Search for the cell housing the specified text and yield its [X, Y] center coordinate. 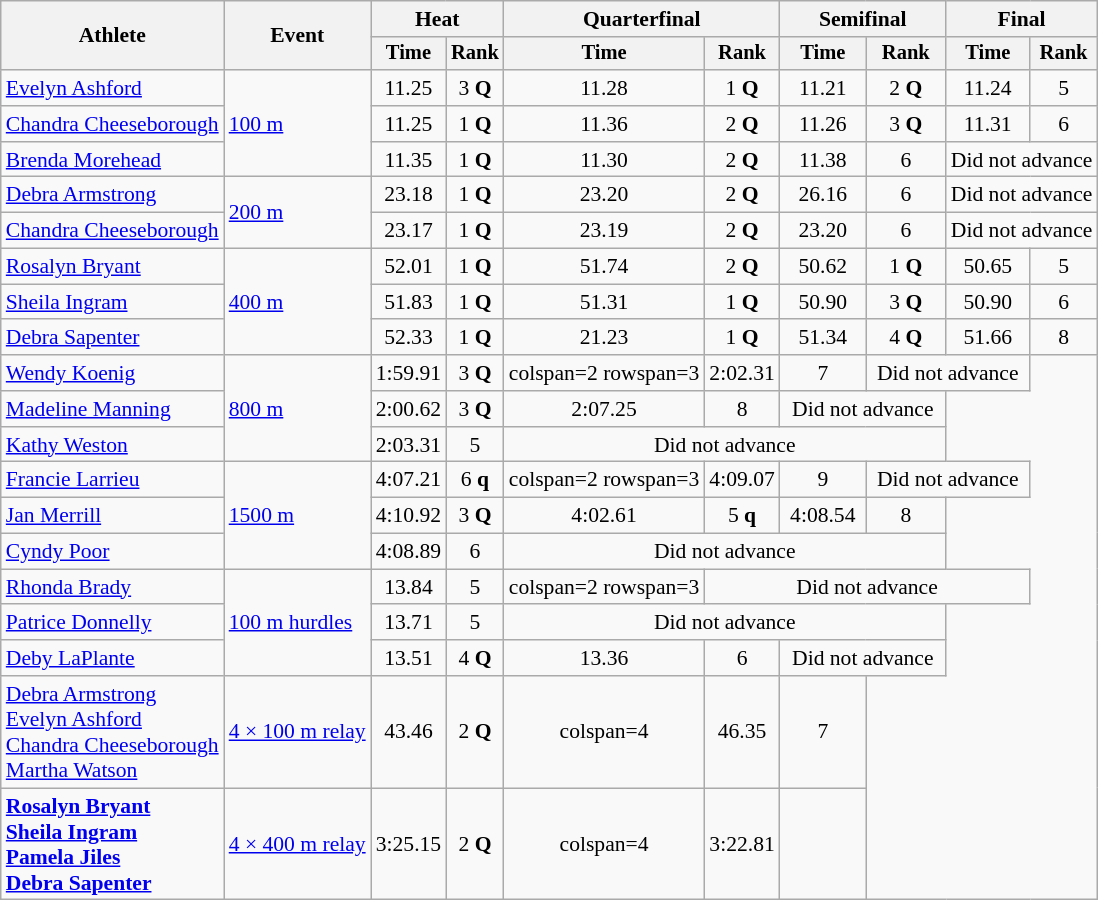
52.01 [408, 267]
2:00.62 [408, 409]
Heat [438, 19]
Debra ArmstrongEvelyn AshfordChandra CheeseboroughMartha Watson [112, 732]
11.26 [823, 124]
Wendy Koenig [112, 373]
9 [823, 480]
Brenda Morehead [112, 160]
11.35 [408, 160]
13.36 [604, 658]
4:10.92 [408, 516]
Event [298, 36]
3:25.15 [408, 844]
Athlete [112, 36]
Madeline Manning [112, 409]
4:08.54 [823, 516]
11.30 [604, 160]
800 m [298, 408]
400 m [298, 302]
Debra Sapenter [112, 338]
51.66 [988, 338]
Jan Merrill [112, 516]
3:22.81 [742, 844]
Rosalyn Bryant [112, 267]
13.51 [408, 658]
11.21 [823, 88]
2:03.31 [408, 445]
21.23 [604, 338]
46.35 [742, 732]
Rhonda Brady [112, 587]
Debra Armstrong [112, 195]
50.65 [988, 267]
13.84 [408, 587]
13.71 [408, 623]
4:07.21 [408, 480]
51.31 [604, 302]
Patrice Donnelly [112, 623]
52.33 [408, 338]
4:02.61 [604, 516]
51.74 [604, 267]
100 m hurdles [298, 622]
4:09.07 [742, 480]
4 × 400 m relay [298, 844]
5 q [742, 516]
Rosalyn BryantSheila IngramPamela JilesDebra Sapenter [112, 844]
11.28 [604, 88]
Sheila Ingram [112, 302]
4:08.89 [408, 552]
Deby LaPlante [112, 658]
Kathy Weston [112, 445]
11.38 [823, 160]
11.24 [988, 88]
Cyndy Poor [112, 552]
23.18 [408, 195]
11.36 [604, 124]
23.19 [604, 231]
Final [1022, 19]
100 m [298, 124]
2:07.25 [604, 409]
51.34 [823, 338]
1:59.91 [408, 373]
11.31 [988, 124]
50.62 [823, 267]
Semifinal [863, 19]
43.46 [408, 732]
2:02.31 [742, 373]
1500 m [298, 516]
Francie Larrieu [112, 480]
51.83 [408, 302]
Evelyn Ashford [112, 88]
6 q [475, 480]
26.16 [823, 195]
200 m [298, 212]
23.17 [408, 231]
4 × 100 m relay [298, 732]
Quarterfinal [642, 19]
